Search for the cell housing the specified text and yield its [x, y] center coordinate. 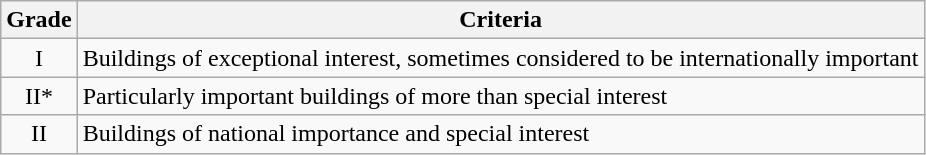
Grade [39, 20]
Buildings of exceptional interest, sometimes considered to be internationally important [500, 58]
II [39, 134]
I [39, 58]
Buildings of national importance and special interest [500, 134]
Criteria [500, 20]
II* [39, 96]
Particularly important buildings of more than special interest [500, 96]
